Provide the (X, Y) coordinate of the cell's center where the given text is located.  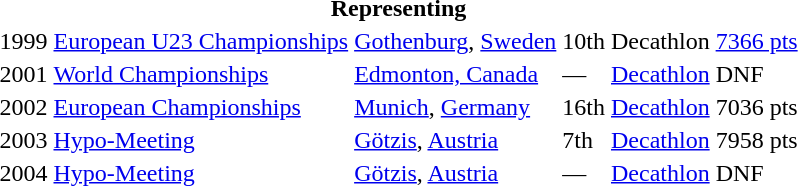
European U23 Championships (201, 41)
Edmonton, Canada (456, 74)
European Championships (201, 107)
7th (584, 140)
Götzis, Austria (456, 140)
Gothenburg, Sweden (456, 41)
10th (584, 41)
World Championships (201, 74)
16th (584, 107)
Hypo-Meeting (201, 140)
— (584, 74)
Munich, Germany (456, 107)
